Output the (X, Y) coordinate of the center of the cell containing the given text.  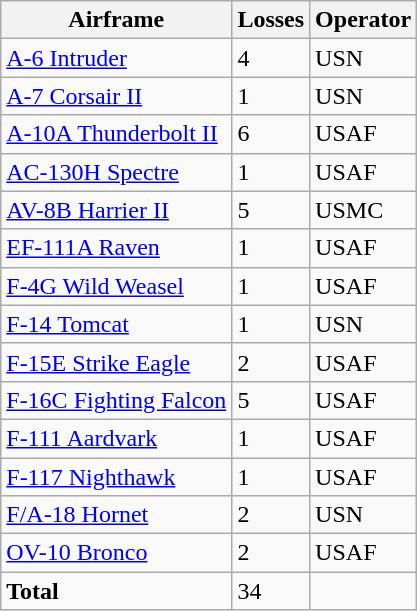
F-117 Nighthawk (116, 477)
Total (116, 591)
AC-130H Spectre (116, 172)
A-10A Thunderbolt II (116, 134)
F-15E Strike Eagle (116, 362)
A-6 Intruder (116, 58)
Losses (271, 20)
USMC (364, 210)
Operator (364, 20)
Airframe (116, 20)
F-4G Wild Weasel (116, 286)
EF-111A Raven (116, 248)
F/A-18 Hornet (116, 515)
OV-10 Bronco (116, 553)
A-7 Corsair II (116, 96)
F-16C Fighting Falcon (116, 400)
AV-8B Harrier II (116, 210)
F-14 Tomcat (116, 324)
6 (271, 134)
F-111 Aardvark (116, 438)
34 (271, 591)
4 (271, 58)
